Detect which cell encompasses the target text, then output its [X, Y] center coordinate. 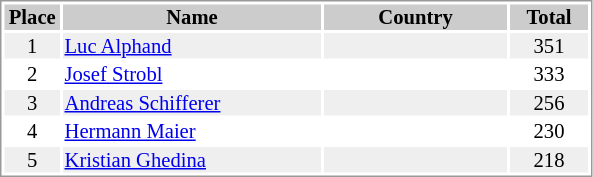
230 [549, 131]
Name [192, 17]
3 [32, 103]
Josef Strobl [192, 75]
Kristian Ghedina [192, 160]
4 [32, 131]
Luc Alphand [192, 46]
Hermann Maier [192, 131]
256 [549, 103]
Country [416, 17]
333 [549, 75]
Total [549, 17]
Place [32, 17]
5 [32, 160]
2 [32, 75]
1 [32, 46]
218 [549, 160]
Andreas Schifferer [192, 103]
351 [549, 46]
